From the cell containing the given text, extract its center point as (X, Y) coordinate. 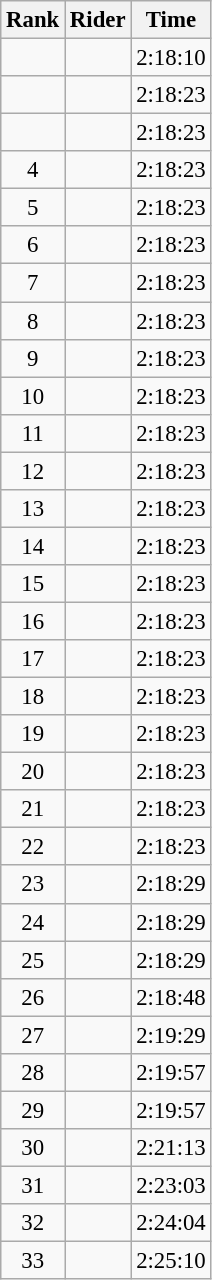
26 (33, 997)
2:23:03 (171, 1185)
22 (33, 847)
9 (33, 358)
Rider (98, 20)
Rank (33, 20)
7 (33, 283)
2:18:48 (171, 997)
6 (33, 245)
25 (33, 960)
2:21:13 (171, 1148)
12 (33, 471)
28 (33, 1073)
Time (171, 20)
14 (33, 546)
23 (33, 885)
8 (33, 321)
19 (33, 734)
31 (33, 1185)
16 (33, 621)
18 (33, 697)
2:24:04 (171, 1223)
2:25:10 (171, 1261)
21 (33, 809)
32 (33, 1223)
10 (33, 396)
15 (33, 584)
27 (33, 1035)
24 (33, 922)
13 (33, 509)
33 (33, 1261)
30 (33, 1148)
5 (33, 208)
17 (33, 659)
2:19:29 (171, 1035)
4 (33, 170)
20 (33, 772)
2:18:10 (171, 58)
29 (33, 1110)
11 (33, 433)
